Scan for the cell matching the given text and deliver its [x, y] coordinate at center. 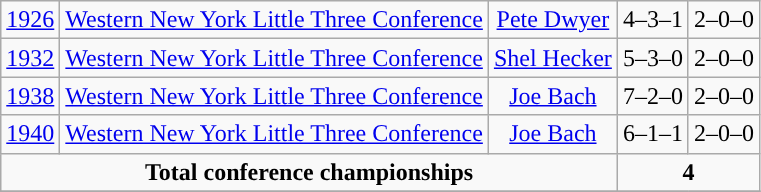
4–3–1 [652, 20]
1940 [30, 134]
7–2–0 [652, 96]
1932 [30, 58]
Total conference championships [310, 172]
Pete Dwyer [552, 20]
1926 [30, 20]
6–1–1 [652, 134]
4 [688, 172]
1938 [30, 96]
Shel Hecker [552, 58]
5–3–0 [652, 58]
